Provide the [x, y] coordinate of the cell's center where the given text is located.  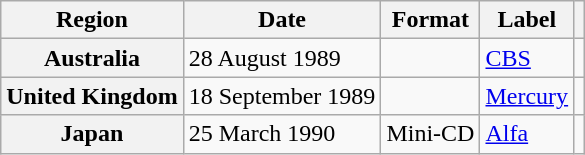
25 March 1990 [282, 134]
Australia [92, 58]
CBS [527, 58]
Mini-CD [430, 134]
Region [92, 20]
18 September 1989 [282, 96]
28 August 1989 [282, 58]
United Kingdom [92, 96]
Date [282, 20]
Alfa [527, 134]
Label [527, 20]
Format [430, 20]
Japan [92, 134]
Mercury [527, 96]
